Output the [X, Y] coordinate of the center of the cell containing the given text.  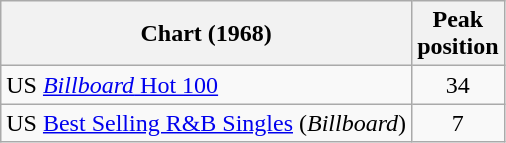
Peakposition [458, 34]
US Best Selling R&B Singles (Billboard) [206, 123]
US Billboard Hot 100 [206, 85]
7 [458, 123]
Chart (1968) [206, 34]
34 [458, 85]
